Determine the (X, Y) coordinate at the center of the cell enclosing the given text.  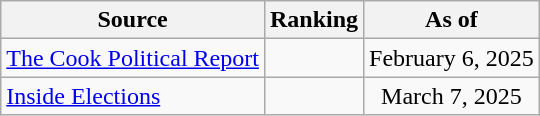
March 7, 2025 (452, 96)
As of (452, 20)
Inside Elections (133, 96)
Source (133, 20)
The Cook Political Report (133, 58)
Ranking (314, 20)
February 6, 2025 (452, 58)
